Find where the given text appears and provide that cell's center as [x, y] coordinate. 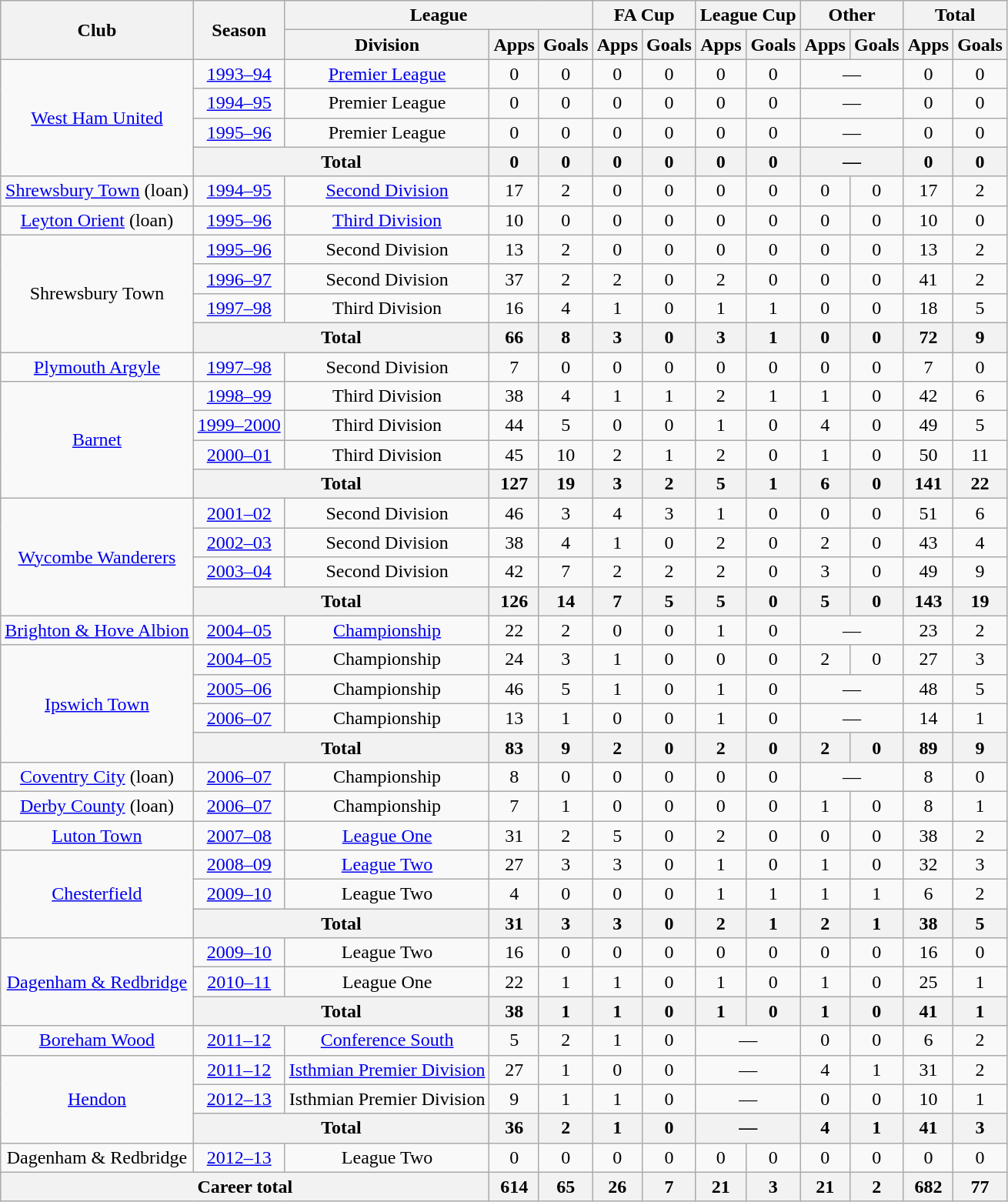
83 [514, 747]
682 [928, 1187]
2000–01 [239, 455]
1993–94 [239, 74]
Hendon [97, 1099]
72 [928, 337]
45 [514, 455]
Club [97, 30]
89 [928, 747]
1999–2000 [239, 426]
48 [928, 689]
2002–03 [239, 543]
127 [514, 484]
614 [514, 1187]
FA Cup [644, 15]
23 [928, 630]
Division [387, 45]
44 [514, 426]
Ipswich Town [97, 703]
65 [566, 1187]
43 [928, 543]
Conference South [387, 1040]
25 [928, 982]
Luton Town [97, 835]
36 [514, 1128]
2010–11 [239, 982]
Shrewsbury Town (loan) [97, 191]
24 [514, 659]
2003–04 [239, 572]
League [439, 15]
West Ham United [97, 118]
2007–08 [239, 835]
18 [928, 308]
26 [617, 1187]
Career total [245, 1187]
50 [928, 455]
1998–99 [239, 396]
2001–02 [239, 513]
32 [928, 865]
Leyton Orient (loan) [97, 220]
2008–09 [239, 865]
126 [514, 601]
11 [980, 455]
Other [852, 15]
77 [980, 1187]
51 [928, 513]
143 [928, 601]
Barnet [97, 440]
Brighton & Hove Albion [97, 630]
2005–06 [239, 689]
Shrewsbury Town [97, 293]
Coventry City (loan) [97, 776]
37 [514, 279]
Wycombe Wanderers [97, 557]
66 [514, 337]
Derby County (loan) [97, 806]
141 [928, 484]
1996–97 [239, 279]
Season [239, 30]
Plymouth Argyle [97, 367]
Boreham Wood [97, 1040]
League Cup [748, 15]
Chesterfield [97, 894]
